For the text-containing cell, return its midpoint in [x, y] coordinate format. 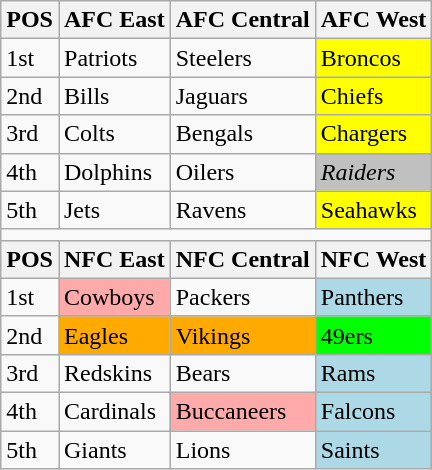
Cardinals [114, 411]
NFC East [114, 259]
Oilers [242, 172]
Cowboys [114, 297]
Seahawks [374, 210]
AFC Central [242, 20]
NFC Central [242, 259]
Buccaneers [242, 411]
Bengals [242, 134]
Dolphins [114, 172]
Colts [114, 134]
Steelers [242, 58]
Panthers [374, 297]
Bills [114, 96]
Raiders [374, 172]
Rams [374, 373]
Jets [114, 210]
Saints [374, 449]
Broncos [374, 58]
49ers [374, 335]
AFC West [374, 20]
Redskins [114, 373]
Lions [242, 449]
Packers [242, 297]
NFC West [374, 259]
Chargers [374, 134]
AFC East [114, 20]
Patriots [114, 58]
Eagles [114, 335]
Falcons [374, 411]
Bears [242, 373]
Ravens [242, 210]
Chiefs [374, 96]
Jaguars [242, 96]
Vikings [242, 335]
Giants [114, 449]
